Locate the cell with the specified text and output its [x, y] center coordinate. 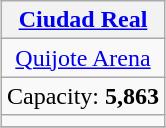
Capacity: 5,863 [82, 96]
Ciudad Real [82, 20]
Quijote Arena [82, 58]
